Determine the [X, Y] coordinate at the center of the cell enclosing the given text.  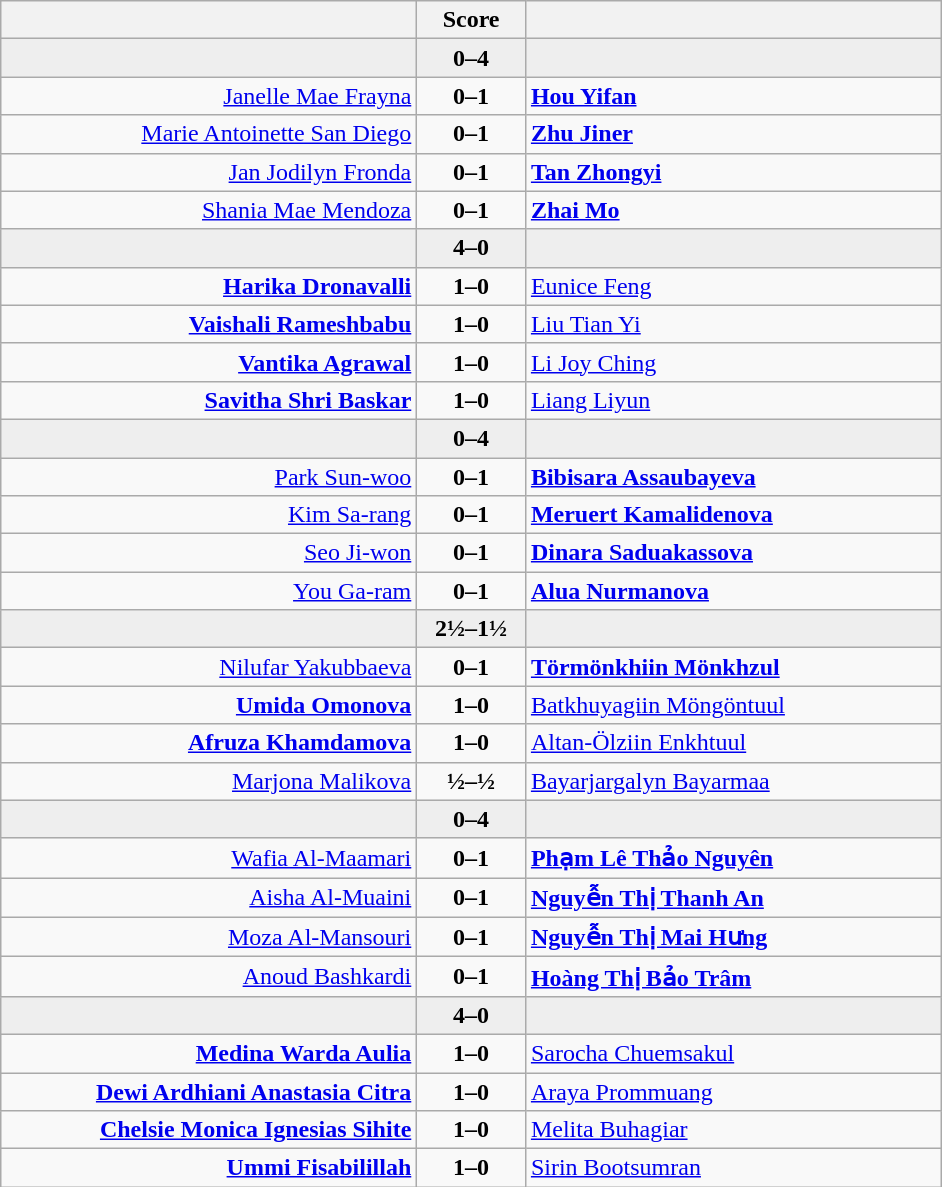
Moza Al-Mansouri [209, 937]
Nguyễn Thị Mai Hưng [733, 937]
Vantika Agrawal [209, 362]
Chelsie Monica Ignesias Sihite [209, 1130]
2½–1½ [472, 629]
Liang Liyun [733, 400]
Kim Sa-rang [209, 515]
Bayarjargalyn Bayarmaa [733, 781]
Nilufar Yakubbaeva [209, 667]
½–½ [472, 781]
Umida Omonova [209, 705]
Afruza Khamdamova [209, 743]
Janelle Mae Frayna [209, 96]
Li Joy Ching [733, 362]
Tan Zhongyi [733, 172]
Hou Yifan [733, 96]
Shania Mae Mendoza [209, 210]
Meruert Kamalidenova [733, 515]
You Ga-ram [209, 591]
Altan-Ölziin Enkhtuul [733, 743]
Marie Antoinette San Diego [209, 134]
Phạm Lê Thảo Nguyên [733, 858]
Dewi Ardhiani Anastasia Citra [209, 1091]
Ummi Fisabilillah [209, 1168]
Sarocha Chuemsakul [733, 1053]
Alua Nurmanova [733, 591]
Anoud Bashkardi [209, 977]
Nguyễn Thị Thanh An [733, 898]
Hoàng Thị Bảo Trâm [733, 977]
Wafia Al-Maamari [209, 858]
Melita Buhagiar [733, 1130]
Törmönkhiin Mönkhzul [733, 667]
Bibisara Assaubayeva [733, 477]
Liu Tian Yi [733, 324]
Savitha Shri Baskar [209, 400]
Harika Dronavalli [209, 286]
Dinara Saduakassova [733, 553]
Park Sun-woo [209, 477]
Marjona Malikova [209, 781]
Score [472, 20]
Batkhuyagiin Möngöntuul [733, 705]
Aisha Al-Muaini [209, 898]
Zhu Jiner [733, 134]
Vaishali Rameshbabu [209, 324]
Jan Jodilyn Fronda [209, 172]
Zhai Mo [733, 210]
Seo Ji-won [209, 553]
Araya Prommuang [733, 1091]
Sirin Bootsumran [733, 1168]
Eunice Feng [733, 286]
Medina Warda Aulia [209, 1053]
